Determine the [x, y] coordinate at the center of the cell enclosing the given text.  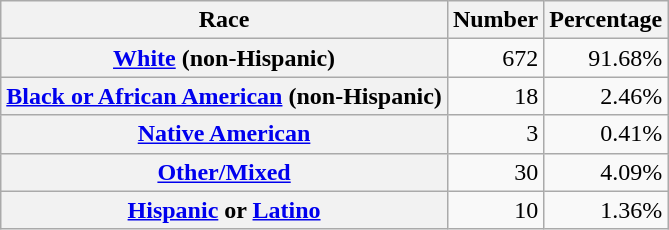
Hispanic or Latino [224, 210]
10 [495, 210]
672 [495, 58]
Number [495, 20]
91.68% [606, 58]
18 [495, 96]
30 [495, 172]
Race [224, 20]
4.09% [606, 172]
Other/Mixed [224, 172]
3 [495, 134]
Percentage [606, 20]
2.46% [606, 96]
0.41% [606, 134]
1.36% [606, 210]
White (non-Hispanic) [224, 58]
Native American [224, 134]
Black or African American (non-Hispanic) [224, 96]
